Provide the (x, y) coordinate of the cell's center where the given text is located.  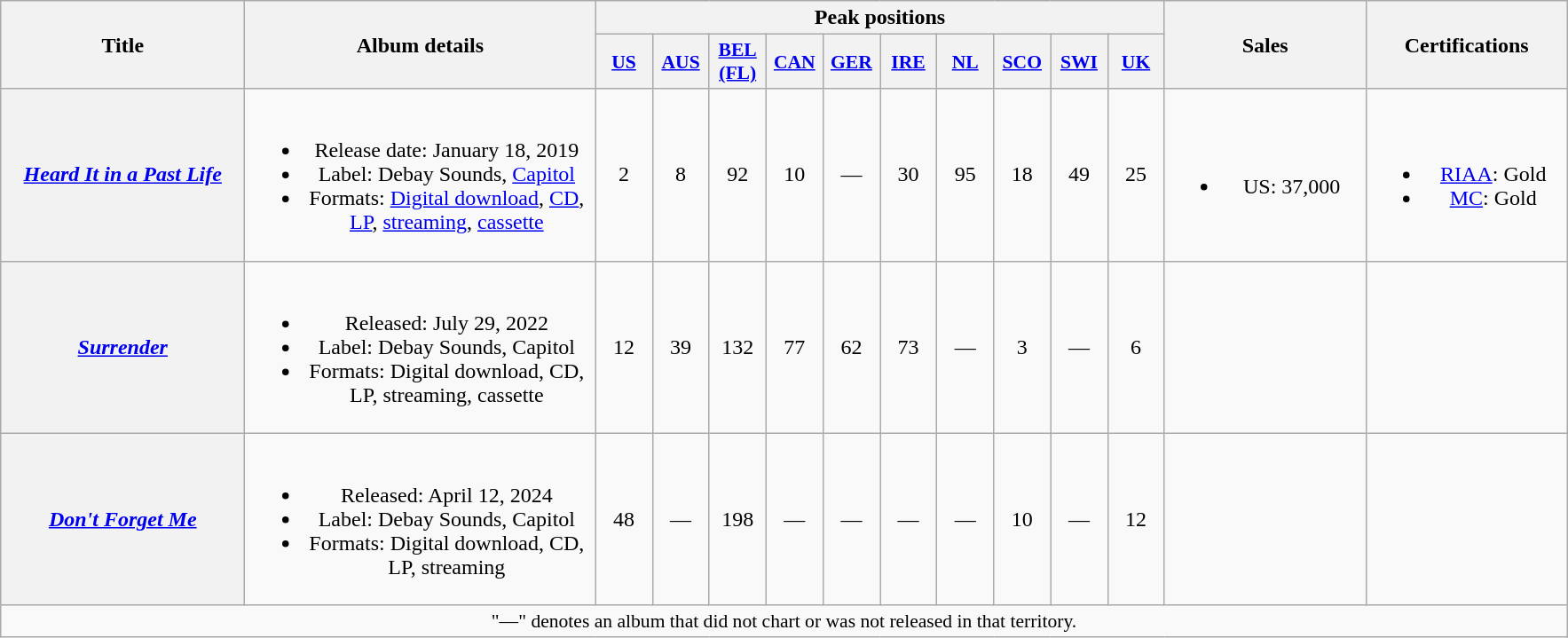
Peak positions (880, 18)
48 (624, 519)
SWI (1079, 62)
"—" denotes an album that did not chart or was not released in that territory. (784, 621)
18 (1022, 175)
Don't Forget Me (122, 519)
BEL(FL) (737, 62)
95 (965, 175)
RIAA: GoldMC: Gold (1466, 175)
62 (851, 347)
132 (737, 347)
77 (794, 347)
49 (1079, 175)
Certifications (1466, 44)
Title (122, 44)
3 (1022, 347)
SCO (1022, 62)
8 (681, 175)
Surrender (122, 347)
US (624, 62)
6 (1136, 347)
US: 37,000 (1265, 175)
73 (909, 347)
CAN (794, 62)
Released: April 12, 2024Label: Debay Sounds, CapitolFormats: Digital download, CD, LP, streaming (421, 519)
30 (909, 175)
Album details (421, 44)
GER (851, 62)
Released: July 29, 2022Label: Debay Sounds, CapitolFormats: Digital download, CD, LP, streaming, cassette (421, 347)
Sales (1265, 44)
AUS (681, 62)
92 (737, 175)
25 (1136, 175)
NL (965, 62)
Release date: January 18, 2019Label: Debay Sounds, CapitolFormats: Digital download, CD, LP, streaming, cassette (421, 175)
2 (624, 175)
Heard It in a Past Life (122, 175)
UK (1136, 62)
39 (681, 347)
198 (737, 519)
IRE (909, 62)
